Provide the [x, y] coordinate of the cell's center where the given text is located.  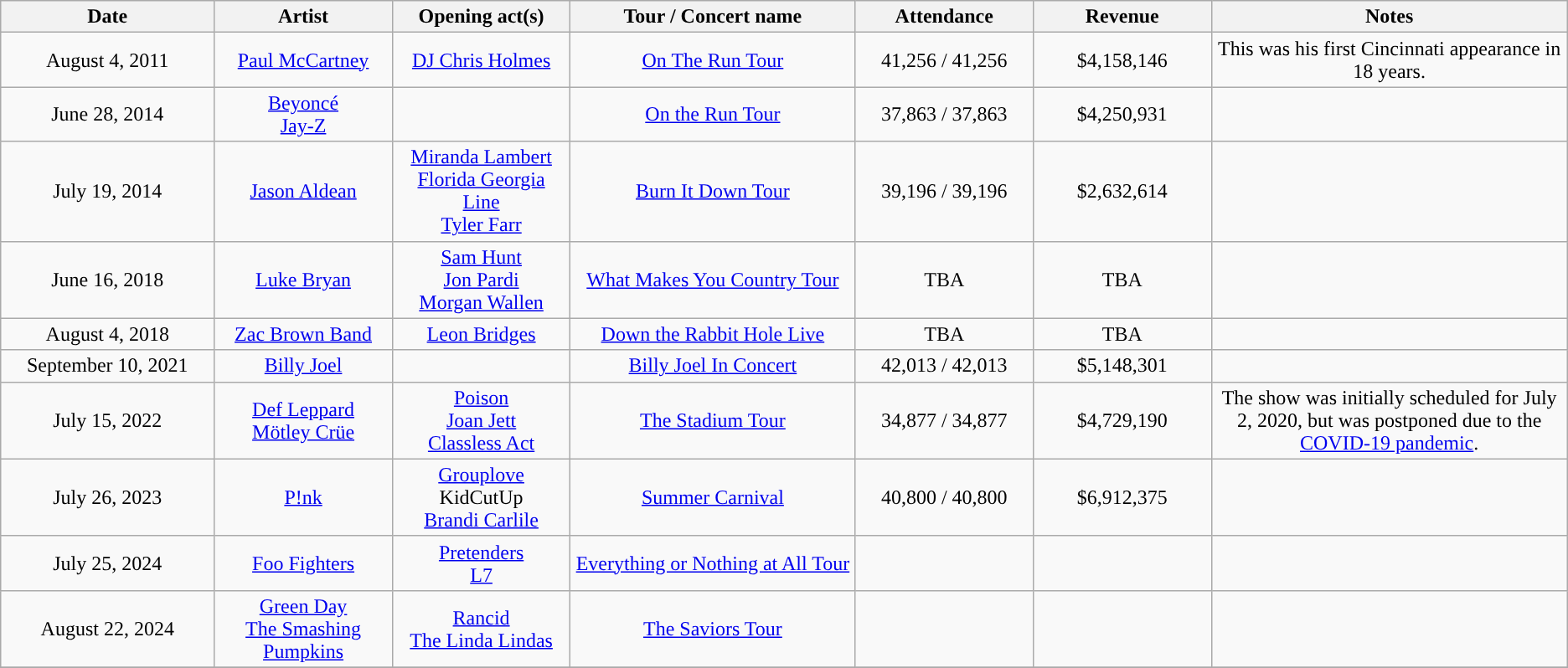
Summer Carnival [713, 497]
Everything or Nothing at All Tour [713, 563]
40,800 / 40,800 [945, 497]
Opening act(s) [481, 17]
August 4, 2018 [107, 334]
Tour / Concert name [713, 17]
July 19, 2014 [107, 191]
Luke Bryan [303, 280]
Date [107, 17]
Artist [303, 17]
41,256 / 41,256 [945, 60]
What Makes You Country Tour [713, 280]
$4,158,146 [1122, 60]
$2,632,614 [1122, 191]
Attendance [945, 17]
Revenue [1122, 17]
Def LeppardMötley Crüe [303, 420]
July 15, 2022 [107, 420]
Miranda LambertFlorida Georgia LineTyler Farr [481, 191]
P!nk [303, 497]
July 25, 2024 [107, 563]
July 26, 2023 [107, 497]
September 10, 2021 [107, 366]
The Saviors Tour [713, 629]
$6,912,375 [1122, 497]
Zac Brown Band [303, 334]
August 4, 2011 [107, 60]
34,877 / 34,877 [945, 420]
August 22, 2024 [107, 629]
BeyoncéJay-Z [303, 114]
Green DayThe Smashing Pumpkins [303, 629]
Paul McCartney [303, 60]
June 28, 2014 [107, 114]
Jason Aldean [303, 191]
$4,250,931 [1122, 114]
$4,729,190 [1122, 420]
June 16, 2018 [107, 280]
Leon Bridges [481, 334]
On the Run Tour [713, 114]
$5,148,301 [1122, 366]
GrouploveKidCutUpBrandi Carlile [481, 497]
Sam HuntJon PardiMorgan Wallen [481, 280]
On The Run Tour [713, 60]
Billy Joel In Concert [713, 366]
The Stadium Tour [713, 420]
This was his first Cincinnati appearance in 18 years. [1389, 60]
39,196 / 39,196 [945, 191]
DJ Chris Holmes [481, 60]
Notes [1389, 17]
Down the Rabbit Hole Live [713, 334]
42,013 / 42,013 [945, 366]
The show was initially scheduled for July 2, 2020, but was postponed due to the COVID-19 pandemic. [1389, 420]
Billy Joel [303, 366]
37,863 / 37,863 [945, 114]
RancidThe Linda Lindas [481, 629]
PretendersL7 [481, 563]
Burn It Down Tour [713, 191]
PoisonJoan JettClassless Act [481, 420]
Foo Fighters [303, 563]
